Provide the [x, y] coordinate of the cell's center where the given text is located.  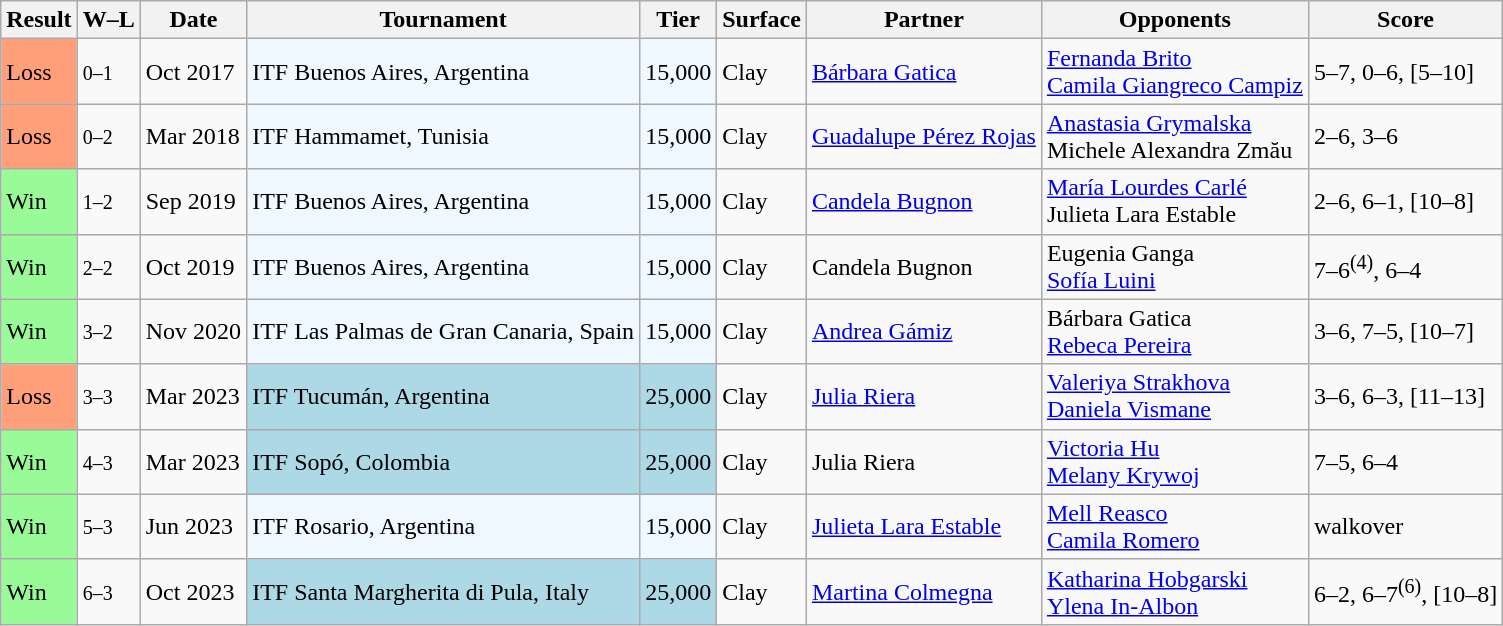
ITF Tucumán, Argentina [444, 396]
3–2 [108, 332]
0–2 [108, 136]
5–3 [108, 526]
Surface [762, 20]
Result [39, 20]
Date [193, 20]
1–2 [108, 202]
Guadalupe Pérez Rojas [924, 136]
6–2, 6–7(6), [10–8] [1405, 592]
W–L [108, 20]
4–3 [108, 462]
María Lourdes Carlé Julieta Lara Estable [1174, 202]
Mell Reasco Camila Romero [1174, 526]
Valeriya Strakhova Daniela Vismane [1174, 396]
walkover [1405, 526]
Victoria Hu Melany Krywoj [1174, 462]
7–6(4), 6–4 [1405, 266]
2–6, 6–1, [10–8] [1405, 202]
Eugenia Ganga Sofía Luini [1174, 266]
Oct 2023 [193, 592]
Tournament [444, 20]
2–6, 3–6 [1405, 136]
Martina Colmegna [924, 592]
0–1 [108, 72]
Partner [924, 20]
Opponents [1174, 20]
Bárbara Gatica [924, 72]
Julieta Lara Estable [924, 526]
Oct 2017 [193, 72]
3–6, 6–3, [11–13] [1405, 396]
Mar 2018 [193, 136]
6–3 [108, 592]
Sep 2019 [193, 202]
ITF Las Palmas de Gran Canaria, Spain [444, 332]
2–2 [108, 266]
Tier [678, 20]
Anastasia Grymalska Michele Alexandra Zmău [1174, 136]
ITF Hammamet, Tunisia [444, 136]
Andrea Gámiz [924, 332]
Katharina Hobgarski Ylena In-Albon [1174, 592]
3–6, 7–5, [10–7] [1405, 332]
5–7, 0–6, [5–10] [1405, 72]
3–3 [108, 396]
7–5, 6–4 [1405, 462]
ITF Santa Margherita di Pula, Italy [444, 592]
ITF Sopó, Colombia [444, 462]
Score [1405, 20]
Jun 2023 [193, 526]
Oct 2019 [193, 266]
ITF Rosario, Argentina [444, 526]
Fernanda Brito Camila Giangreco Campiz [1174, 72]
Nov 2020 [193, 332]
Bárbara Gatica Rebeca Pereira [1174, 332]
